Output the [x, y] coordinate of the center of the cell containing the given text.  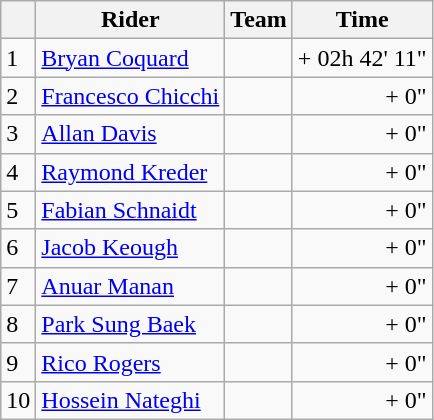
Bryan Coquard [130, 58]
1 [18, 58]
Park Sung Baek [130, 324]
4 [18, 172]
Rider [130, 20]
5 [18, 210]
Rico Rogers [130, 362]
Time [362, 20]
Raymond Kreder [130, 172]
Hossein Nateghi [130, 400]
Francesco Chicchi [130, 96]
2 [18, 96]
9 [18, 362]
Fabian Schnaidt [130, 210]
8 [18, 324]
10 [18, 400]
6 [18, 248]
Allan Davis [130, 134]
Team [259, 20]
Anuar Manan [130, 286]
+ 02h 42' 11" [362, 58]
3 [18, 134]
7 [18, 286]
Jacob Keough [130, 248]
